Scan for the cell matching the given text and deliver its (x, y) coordinate at center. 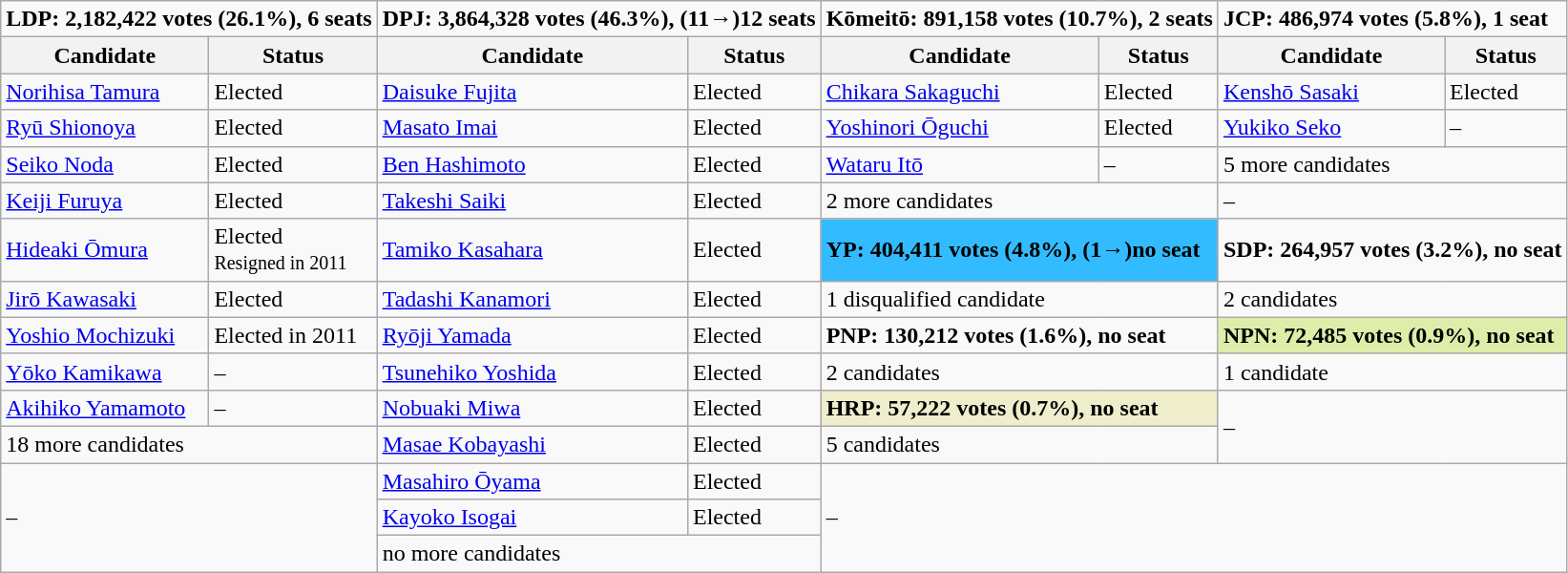
Hideaki Ōmura (105, 250)
LDP: 2,182,422 votes (26.1%), 6 seats (189, 19)
2 more candidates (1019, 201)
PNP: 130,212 votes (1.6%), no seat (1019, 335)
Ryū Shionoya (105, 128)
18 more candidates (189, 444)
NPN: 72,485 votes (0.9%), no seat (1392, 335)
Yōko Kamikawa (105, 371)
Yoshinori Ōguchi (960, 128)
Kenshō Sasaki (1330, 92)
Seiko Noda (105, 164)
Norihisa Tamura (105, 92)
Elected in 2011 (293, 335)
Tamiko Kasahara (533, 250)
JCP: 486,974 votes (5.8%), 1 seat (1392, 19)
Yukiko Seko (1330, 128)
5 candidates (1019, 444)
YP: 404,411 votes (4.8%), (1→)no seat (1019, 250)
Yoshio Mochizuki (105, 335)
Jirō Kawasaki (105, 299)
Wataru Itō (960, 164)
no more candidates (599, 554)
HRP: 57,222 votes (0.7%), no seat (1019, 408)
Daisuke Fujita (533, 92)
5 more candidates (1392, 164)
Masahiro Ōyama (533, 480)
SDP: 264,957 votes (3.2%), no seat (1392, 250)
1 disqualified candidate (1019, 299)
Keiji Furuya (105, 201)
1 candidate (1392, 371)
Masato Imai (533, 128)
Takeshi Saiki (533, 201)
ElectedResigned in 2011 (293, 250)
Kayoko Isogai (533, 518)
Tadashi Kanamori (533, 299)
Akihiko Yamamoto (105, 408)
Chikara Sakaguchi (960, 92)
Ryōji Yamada (533, 335)
Kōmeitō: 891,158 votes (10.7%), 2 seats (1019, 19)
Masae Kobayashi (533, 444)
Tsunehiko Yoshida (533, 371)
Nobuaki Miwa (533, 408)
DPJ: 3,864,328 votes (46.3%), (11→)12 seats (599, 19)
Ben Hashimoto (533, 164)
